Find where the given text appears and provide that cell's center as (X, Y) coordinate. 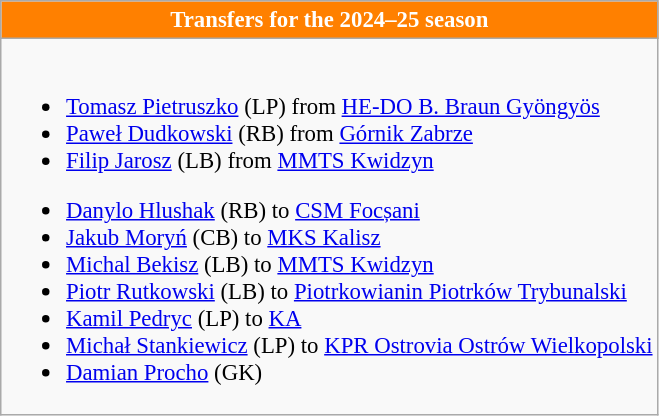
Transfers for the 2024–25 season (330, 20)
